Find where the given text appears and provide that cell's center as (X, Y) coordinate. 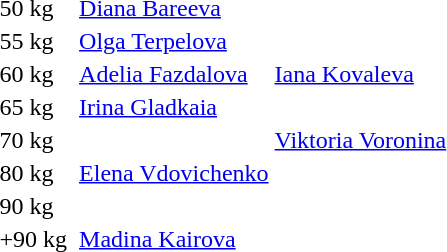
Adelia Fazdalova (174, 74)
Irina Gladkaia (174, 107)
Olga Terpelova (174, 41)
Elena Vdovichenko (174, 173)
